Provide the [X, Y] coordinate of the cell's center where the given text is located.  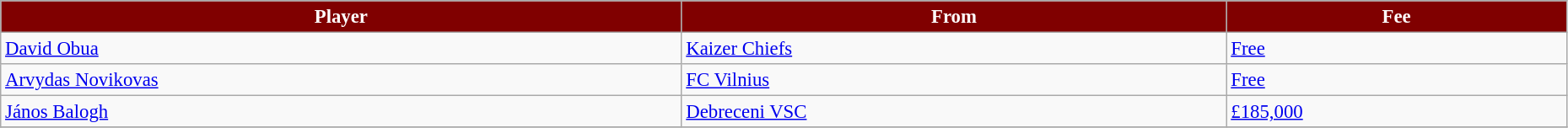
Player [341, 17]
János Balogh [341, 112]
Kaizer Chiefs [954, 49]
Fee [1397, 17]
£185,000 [1397, 112]
Arvydas Novikovas [341, 80]
Debreceni VSC [954, 112]
FC Vilnius [954, 80]
From [954, 17]
David Obua [341, 49]
